Capture the cell that displays the provided text and extract its [x, y] central coordinate. 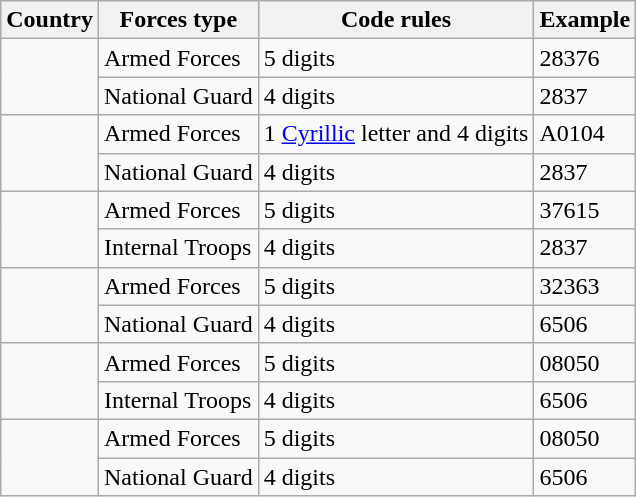
37615 [585, 210]
Code rules [396, 20]
Country [50, 20]
32363 [585, 286]
Example [585, 20]
Forces type [178, 20]
А0104 [585, 134]
1 Cyrillic letter and 4 digits [396, 134]
28376 [585, 58]
